Output the (x, y) coordinate of the center of the cell containing the given text.  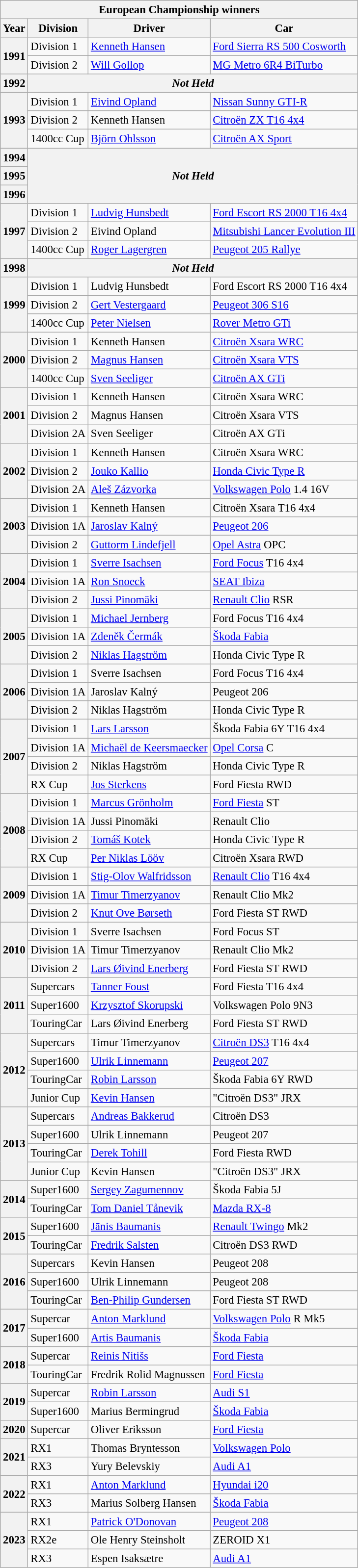
1991 (14, 56)
Citroën ZX T16 4x4 (284, 120)
Derek Tohill (149, 1153)
2001 (14, 415)
Marius Solberg Hansen (149, 1503)
Zdeněk Čermák (149, 637)
Tom Daniel Tånevik (149, 1208)
Espen Isaksætre (149, 1559)
Ben-Philip Gundersen (149, 1300)
2015 (14, 1236)
Guttorm Lindefjell (149, 544)
1994 (14, 157)
Artis Baumanis (149, 1337)
Škoda Fabia 5J (284, 1190)
RX2e (58, 1540)
Renault Clio RSR (284, 600)
1997 (14, 231)
Rover Metro GTi (284, 323)
Ford Fiesta ST (284, 802)
Oliver Eriksson (149, 1430)
1995 (14, 176)
Patrick O'Donovan (149, 1522)
Ole Henry Steinsholt (149, 1540)
Renault Clio T16 4x4 (284, 876)
Volkswagen Polo 9N3 (284, 1005)
Citroën Xsara RWD (284, 858)
ZEROID X1 (284, 1540)
Sergey Zagumennov (149, 1190)
European Championship winners (179, 10)
1992 (14, 83)
2018 (14, 1364)
Thomas Bryntesson (149, 1448)
Škoda Fabia 6Y RWD (284, 1079)
Ford Sierra RS 500 Cosworth (284, 47)
Aleš Zázvorka (149, 489)
2002 (14, 471)
Renault Twingo Mk2 (284, 1227)
Audi S1 (284, 1392)
Stig-Olov Walfridsson (149, 876)
Citroën DS3 T16 4x4 (284, 1042)
Per Niklas Lööv (149, 858)
2016 (14, 1282)
2012 (14, 1070)
1999 (14, 305)
Mazda RX-8 (284, 1208)
Fredrik Salsten (149, 1245)
Citroën DS3 RWD (284, 1245)
MG Metro 6R4 BiTurbo (284, 65)
1998 (14, 268)
Ron Snoeck (149, 581)
Citroën AX Sport (284, 139)
Jānis Baumanis (149, 1227)
2017 (14, 1328)
Peter Nielsen (149, 323)
Car (284, 28)
1996 (14, 194)
2023 (14, 1540)
2009 (14, 895)
Opel Corsa C (284, 747)
Volkswagen Polo (284, 1448)
Jos Sterkens (149, 784)
2005 (14, 637)
Krzysztof Skorupski (149, 1005)
2004 (14, 582)
Knut Ove Børseth (149, 913)
Reinis Nitišs (149, 1356)
2013 (14, 1144)
Division (58, 28)
Ford Fiesta T16 4x4 (284, 987)
Björn Ohlsson (149, 139)
Nissan Sunny GTI-R (284, 102)
Opel Astra OPC (284, 544)
2014 (14, 1199)
Volkswagen Polo R Mk5 (284, 1319)
Hyundai i20 (284, 1485)
2007 (14, 756)
2021 (14, 1457)
Michael Jernberg (149, 618)
Roger Lagergren (149, 250)
Ford Focus ST (284, 932)
Yury Belevskiy (149, 1466)
Fredrik Rolid Magnussen (149, 1374)
2020 (14, 1430)
2000 (14, 360)
Jouko Kallio (149, 471)
2010 (14, 951)
SEAT Ibiza (284, 581)
2011 (14, 1005)
Tomáš Kotek (149, 840)
Škoda Fabia 6Y T16 4x4 (284, 729)
Will Gollop (149, 65)
Renault Clio (284, 821)
2022 (14, 1494)
Peugeot 306 S16 (284, 305)
Gert Vestergaard (149, 305)
2006 (14, 692)
2019 (14, 1402)
Michaël de Keersmaecker (149, 747)
Peugeot 205 Rallye (284, 250)
Marius Bermingrud (149, 1411)
Citroën Xsara T16 4x4 (284, 508)
Driver (149, 28)
Lars Larsson (149, 729)
Marcus Grönholm (149, 802)
Andreas Bakkerud (149, 1116)
2003 (14, 526)
Citroën DS3 (284, 1116)
1993 (14, 121)
Year (14, 28)
Mitsubishi Lancer Evolution III (284, 231)
Tanner Foust (149, 987)
2008 (14, 830)
Volkswagen Polo 1.4 16V (284, 489)
